Search for the cell housing the specified text and yield its (x, y) center coordinate. 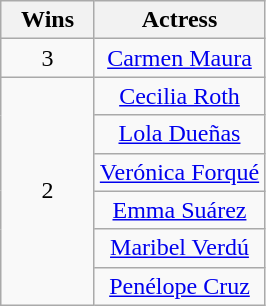
Lola Dueñas (179, 134)
Carmen Maura (179, 58)
Actress (179, 20)
Verónica Forqué (179, 172)
2 (48, 191)
Maribel Verdú (179, 248)
Cecilia Roth (179, 96)
Penélope Cruz (179, 286)
3 (48, 58)
Emma Suárez (179, 210)
Wins (48, 20)
